Search for the cell housing the specified text and yield its (x, y) center coordinate. 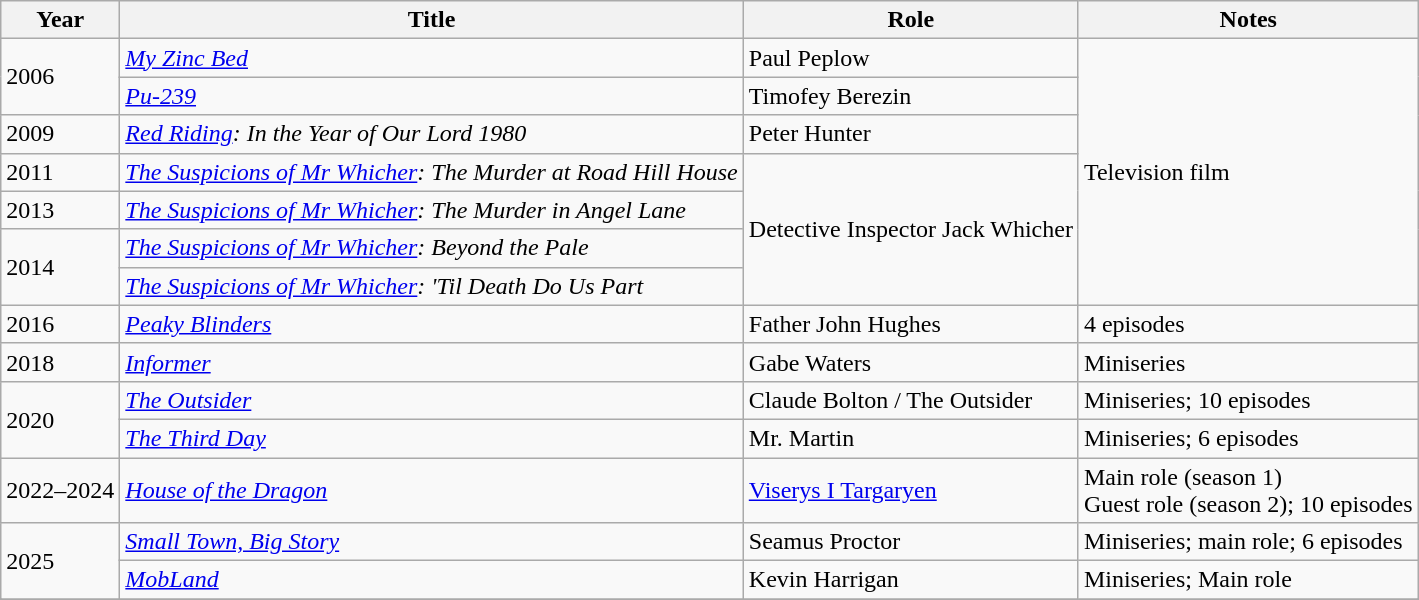
Role (910, 20)
Pu-239 (432, 96)
Peter Hunter (910, 134)
The Suspicions of Mr Whicher: The Murder in Angel Lane (432, 210)
Miniseries; main role; 6 episodes (1248, 542)
The Outsider (432, 400)
Miniseries (1248, 362)
Peaky Blinders (432, 324)
2022–2024 (60, 490)
MobLand (432, 580)
2020 (60, 419)
Miniseries; 6 episodes (1248, 438)
2011 (60, 172)
Main role (season 1) Guest role (season 2); 10 episodes (1248, 490)
The Third Day (432, 438)
2014 (60, 267)
Gabe Waters (910, 362)
Kevin Harrigan (910, 580)
Claude Bolton / The Outsider (910, 400)
Small Town, Big Story (432, 542)
Miniseries; 10 episodes (1248, 400)
My Zinc Bed (432, 58)
Informer (432, 362)
Television film (1248, 172)
Miniseries; Main role (1248, 580)
Viserys I Targaryen (910, 490)
The Suspicions of Mr Whicher: Beyond the Pale (432, 248)
Mr. Martin (910, 438)
The Suspicions of Mr Whicher: The Murder at Road Hill House (432, 172)
Year (60, 20)
Paul Peplow (910, 58)
Notes (1248, 20)
2025 (60, 561)
Red Riding: In the Year of Our Lord 1980 (432, 134)
2006 (60, 77)
The Suspicions of Mr Whicher: 'Til Death Do Us Part (432, 286)
4 episodes (1248, 324)
Seamus Proctor (910, 542)
Father John Hughes (910, 324)
2016 (60, 324)
2018 (60, 362)
Title (432, 20)
Detective Inspector Jack Whicher (910, 229)
Timofey Berezin (910, 96)
House of the Dragon (432, 490)
2009 (60, 134)
2013 (60, 210)
